Search for the cell housing the specified text and yield its [x, y] center coordinate. 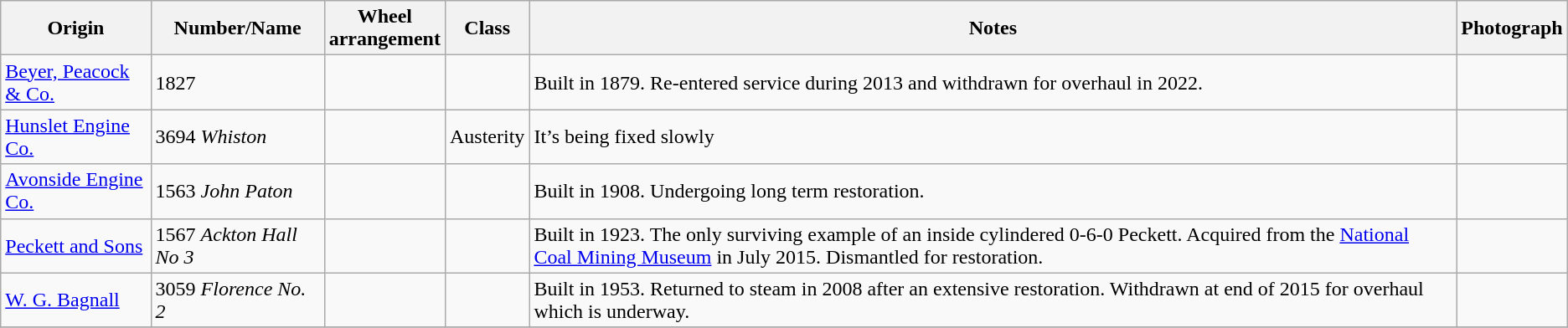
3059 Florence No. 2 [238, 300]
Built in 1908. Undergoing long term restoration. [993, 191]
1827 [238, 82]
W. G. Bagnall [75, 300]
Wheelarrangement [384, 28]
It’s being fixed slowly [993, 137]
Number/Name [238, 28]
3694 Whiston [238, 137]
Austerity [487, 137]
Peckett and Sons [75, 246]
Hunslet Engine Co. [75, 137]
1567 Ackton Hall No 3 [238, 246]
Notes [993, 28]
Beyer, Peacock & Co. [75, 82]
Photograph [1512, 28]
Built in 1879. Re-entered service during 2013 and withdrawn for overhaul in 2022. [993, 82]
Built in 1953. Returned to steam in 2008 after an extensive restoration. Withdrawn at end of 2015 for overhaul which is underway. [993, 300]
Class [487, 28]
Avonside Engine Co. [75, 191]
1563 John Paton [238, 191]
Origin [75, 28]
